Locate the cell with the specified text and output its (X, Y) center coordinate. 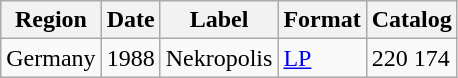
1988 (130, 58)
Format (322, 20)
Label (219, 20)
Nekropolis (219, 58)
220 174 (412, 58)
Germany (51, 58)
Date (130, 20)
Region (51, 20)
Catalog (412, 20)
LP (322, 58)
